Return [X, Y] of the center of cell containing provided text 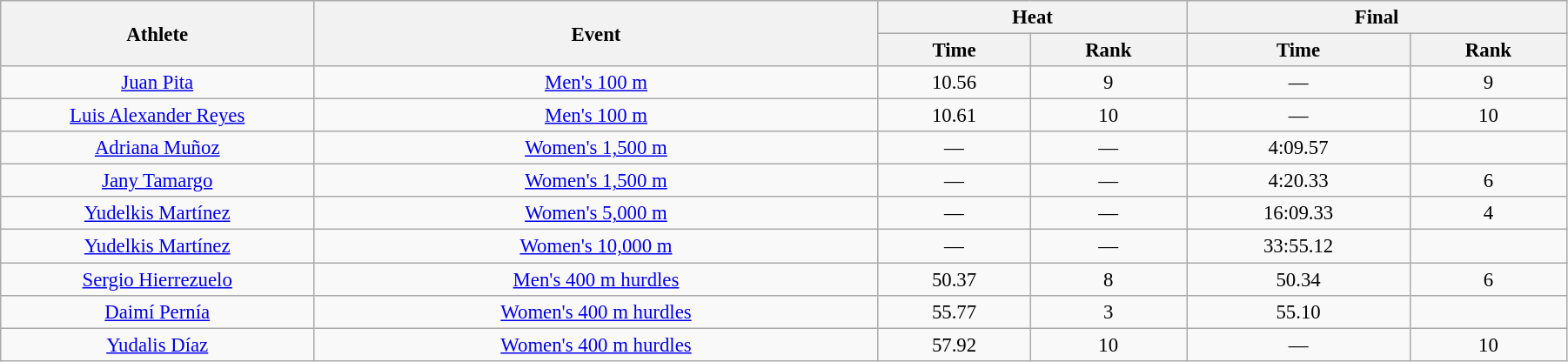
4:09.57 [1298, 148]
Adriana Muñoz [157, 148]
Men's 400 m hurdles [597, 279]
Final [1377, 17]
33:55.12 [1298, 246]
Athlete [157, 33]
50.37 [954, 279]
Yudalis Díaz [157, 345]
Juan Pita [157, 83]
16:09.33 [1298, 213]
Jany Tamargo [157, 181]
Daimí Pernía [157, 312]
Heat [1032, 17]
4 [1488, 213]
10.61 [954, 116]
Luis Alexander Reyes [157, 116]
8 [1109, 279]
Women's 5,000 m [597, 213]
Women's 10,000 m [597, 246]
Sergio Hierrezuelo [157, 279]
55.77 [954, 312]
Event [597, 33]
10.56 [954, 83]
55.10 [1298, 312]
3 [1109, 312]
50.34 [1298, 279]
57.92 [954, 345]
4:20.33 [1298, 181]
